For the text-containing cell, return its midpoint in [X, Y] coordinate format. 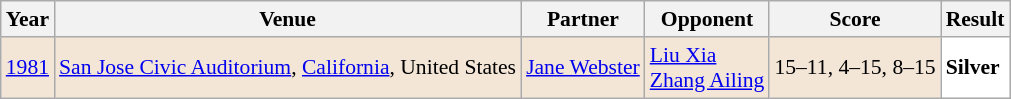
Result [976, 19]
Score [854, 19]
Liu Xia Zhang Ailing [708, 68]
15–11, 4–15, 8–15 [854, 68]
1981 [28, 68]
Year [28, 19]
Partner [583, 19]
Opponent [708, 19]
Venue [288, 19]
Jane Webster [583, 68]
San Jose Civic Auditorium, California, United States [288, 68]
Silver [976, 68]
